Scan for the cell matching the given text and deliver its [x, y] coordinate at center. 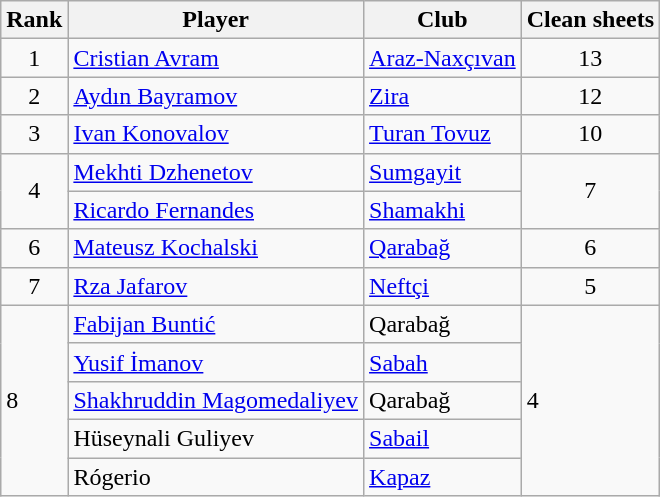
Cristian Avram [216, 58]
Mateusz Kochalski [216, 248]
Neftçi [443, 286]
Rógerio [216, 477]
Ivan Konovalov [216, 134]
Turan Tovuz [443, 134]
8 [34, 400]
Yusif İmanov [216, 362]
Fabijan Buntić [216, 324]
1 [34, 58]
Zira [443, 96]
Shamakhi [443, 210]
Sabah [443, 362]
Rank [34, 20]
12 [590, 96]
Club [443, 20]
Shakhruddin Magomedaliyev [216, 400]
Clean sheets [590, 20]
Mekhti Dzhenetov [216, 172]
Araz-Naxçıvan [443, 58]
Hüseynali Guliyev [216, 438]
Player [216, 20]
Sabail [443, 438]
Aydın Bayramov [216, 96]
Kapaz [443, 477]
5 [590, 286]
Rza Jafarov [216, 286]
13 [590, 58]
Ricardo Fernandes [216, 210]
2 [34, 96]
3 [34, 134]
Sumgayit [443, 172]
10 [590, 134]
